Return the (X, Y) coordinate for the center point of the cell that contains the specified text.  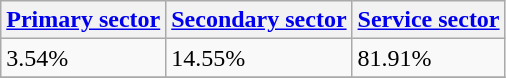
Service sector (428, 20)
3.54% (84, 58)
14.55% (259, 58)
Secondary sector (259, 20)
Primary sector (84, 20)
81.91% (428, 58)
